Output the (x, y) coordinate of the center of the cell containing the given text.  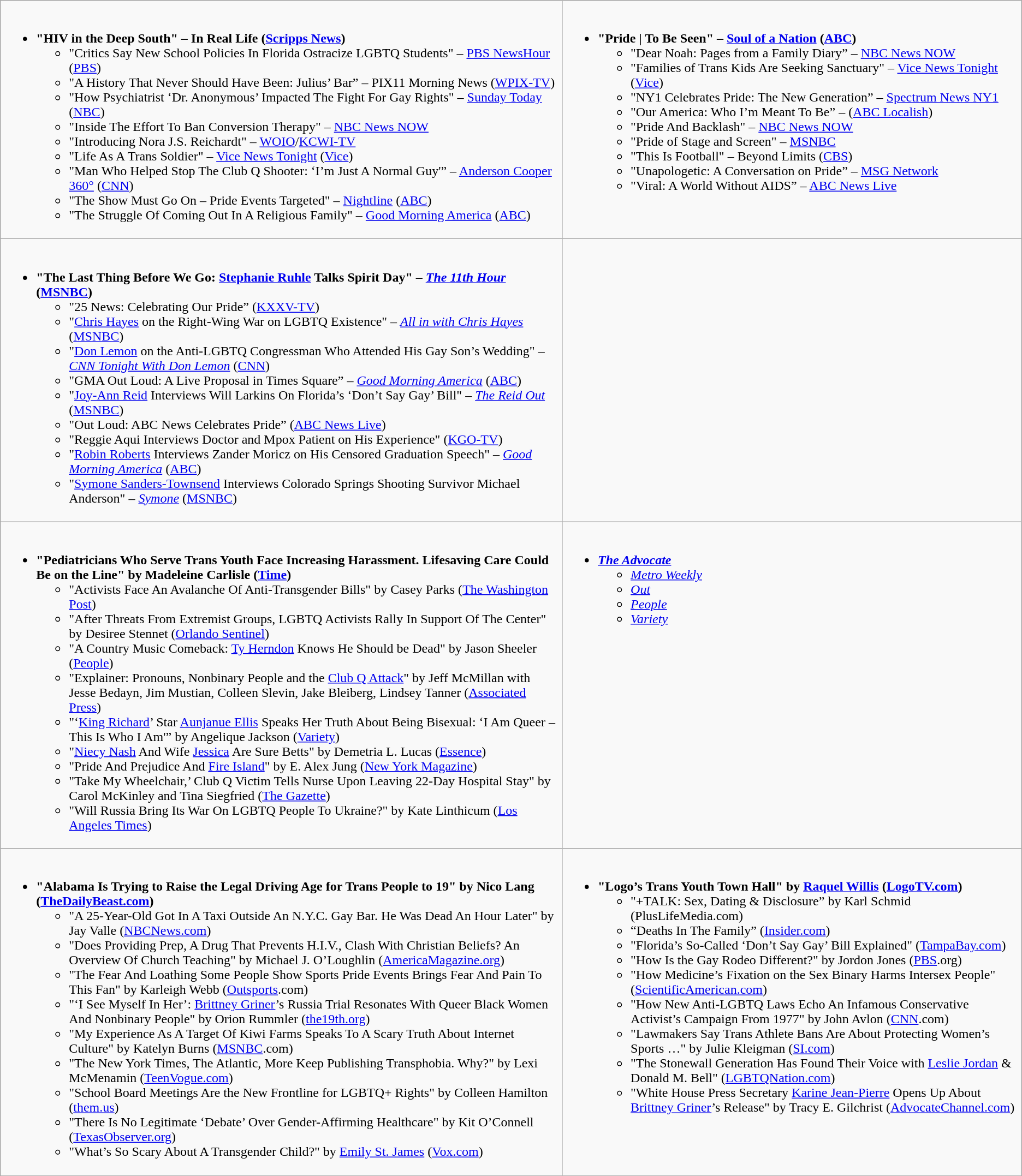
The AdvocateMetro WeeklyOutPeopleVariety (792, 685)
